Detect which cell encompasses the target text, then output its (X, Y) center coordinate. 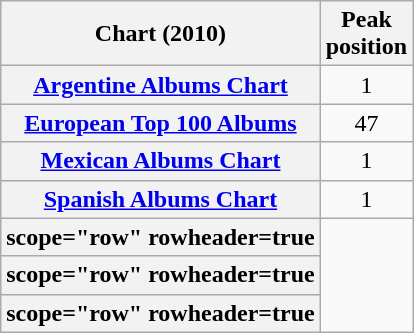
Mexican Albums Chart (160, 161)
Argentine Albums Chart (160, 85)
Chart (2010) (160, 34)
Spanish Albums Chart (160, 199)
47 (366, 123)
European Top 100 Albums (160, 123)
Peakposition (366, 34)
